Provide the (x, y) coordinate of the cell's center where the given text is located.  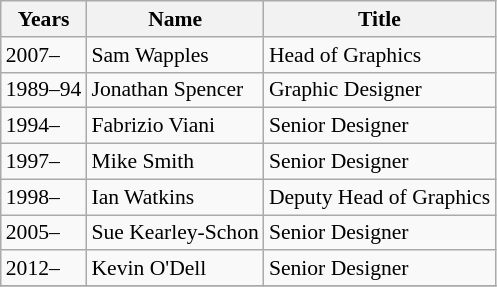
Head of Graphics (380, 55)
Jonathan Spencer (174, 90)
Name (174, 19)
1998– (44, 197)
Years (44, 19)
1989–94 (44, 90)
Sam Wapples (174, 55)
Deputy Head of Graphics (380, 197)
Ian Watkins (174, 197)
2007– (44, 55)
Mike Smith (174, 162)
Fabrizio Viani (174, 126)
Title (380, 19)
Graphic Designer (380, 90)
1997– (44, 162)
Sue Kearley-Schon (174, 233)
2005– (44, 233)
1994– (44, 126)
Kevin O'Dell (174, 269)
2012– (44, 269)
